Detect which cell encompasses the target text, then output its [X, Y] center coordinate. 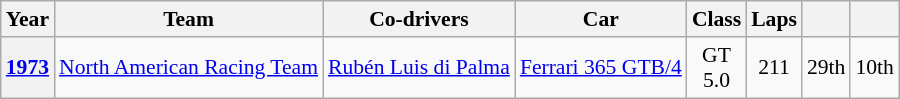
Ferrari 365 GTB/4 [601, 68]
1973 [28, 68]
North American Racing Team [188, 68]
Class [716, 19]
29th [826, 68]
10th [874, 68]
211 [774, 68]
Year [28, 19]
Team [188, 19]
Co-drivers [419, 19]
Car [601, 19]
GT5.0 [716, 68]
Rubén Luis di Palma [419, 68]
Laps [774, 19]
